Capture the cell that displays the provided text and extract its [X, Y] central coordinate. 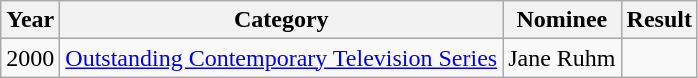
Outstanding Contemporary Television Series [282, 58]
2000 [30, 58]
Jane Ruhm [562, 58]
Category [282, 20]
Nominee [562, 20]
Year [30, 20]
Result [659, 20]
